Search for the cell housing the specified text and yield its [x, y] center coordinate. 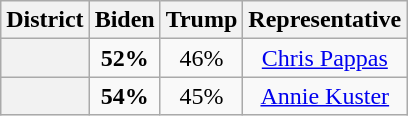
52% [124, 58]
District [45, 20]
45% [202, 96]
Annie Kuster [325, 96]
Representative [325, 20]
Biden [124, 20]
Chris Pappas [325, 58]
46% [202, 58]
Trump [202, 20]
54% [124, 96]
